Pinpoint the cell where the given text exists, returning its [x, y] midpoint coordinate. 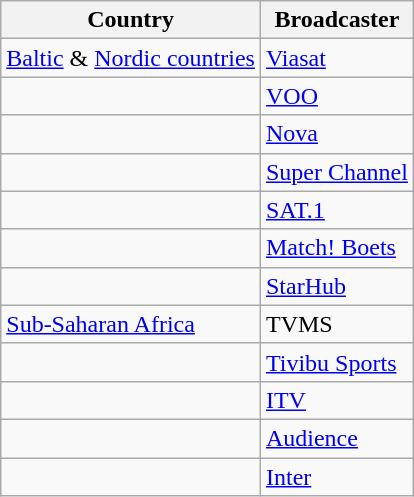
Viasat [336, 58]
TVMS [336, 324]
SAT.1 [336, 210]
VOO [336, 96]
Super Channel [336, 172]
Audience [336, 438]
Baltic & Nordic countries [131, 58]
Nova [336, 134]
Broadcaster [336, 20]
Inter [336, 477]
Tivibu Sports [336, 362]
Match! Boets [336, 248]
Country [131, 20]
StarHub [336, 286]
ITV [336, 400]
Sub-Saharan Africa [131, 324]
